Search for the cell housing the specified text and yield its [X, Y] center coordinate. 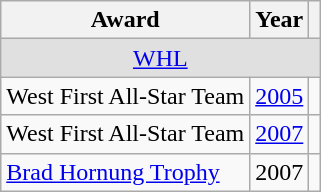
Brad Hornung Trophy [126, 172]
Year [280, 20]
2005 [280, 96]
WHL [160, 58]
Award [126, 20]
